Extract the [X, Y] coordinate from the center of the cell holding the provided text.  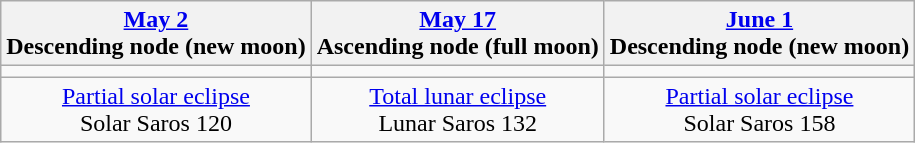
Partial solar eclipseSolar Saros 120 [156, 110]
June 1Descending node (new moon) [759, 34]
May 17Ascending node (full moon) [458, 34]
Total lunar eclipseLunar Saros 132 [458, 110]
Partial solar eclipseSolar Saros 158 [759, 110]
May 2Descending node (new moon) [156, 34]
